Return the [X, Y] coordinate for the center point of the cell that contains the specified text.  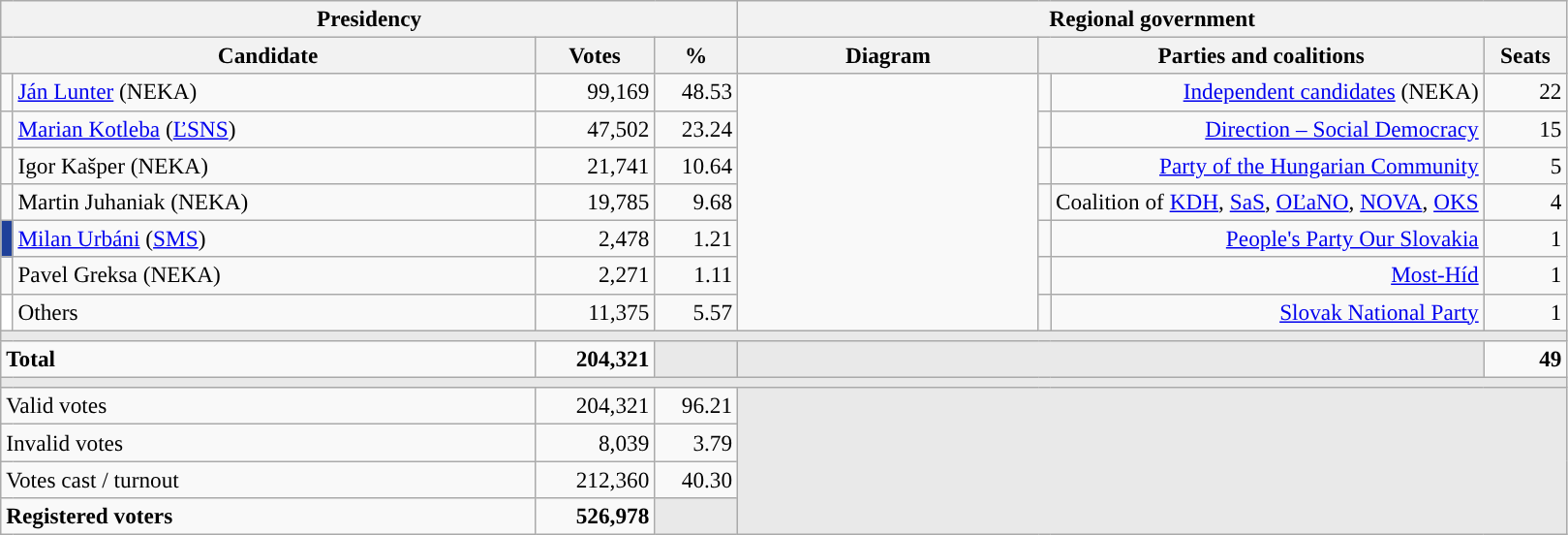
Direction – Social Democracy [1267, 129]
22 [1525, 92]
Party of the Hungarian Community [1267, 165]
Igor Kašper (NEKA) [273, 165]
Diagram [889, 55]
5 [1525, 165]
1.21 [696, 238]
1.11 [696, 275]
Presidency [370, 18]
Regional government [1153, 18]
49 [1525, 359]
99,169 [595, 92]
2,271 [595, 275]
Ján Lunter (NEKA) [273, 92]
Seats [1525, 55]
Marian Kotleba (ĽSNS) [273, 129]
48.53 [696, 92]
People's Party Our Slovakia [1267, 238]
5.57 [696, 312]
96.21 [696, 406]
Most-Híd [1267, 275]
% [696, 55]
212,360 [595, 479]
Pavel Greksa (NEKA) [273, 275]
Slovak National Party [1267, 312]
15 [1525, 129]
8,039 [595, 442]
40.30 [696, 479]
Invalid votes [268, 442]
4 [1525, 202]
23.24 [696, 129]
11,375 [595, 312]
Milan Urbáni (SMS) [273, 238]
2,478 [595, 238]
Martin Juhaniak (NEKA) [273, 202]
Total [268, 359]
21,741 [595, 165]
Independent candidates (NEKA) [1267, 92]
Registered voters [268, 516]
3.79 [696, 442]
Coalition of KDH, SaS, OĽaNO, NOVA, OKS [1267, 202]
Valid votes [268, 406]
47,502 [595, 129]
Candidate [268, 55]
Votes [595, 55]
526,978 [595, 516]
9.68 [696, 202]
Others [273, 312]
19,785 [595, 202]
10.64 [696, 165]
Parties and coalitions [1261, 55]
Votes cast / turnout [268, 479]
